Determine the [x, y] coordinate at the center of the cell enclosing the given text.  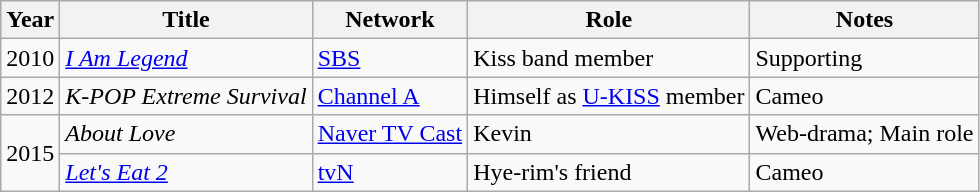
Kiss band member [609, 58]
Let's Eat 2 [186, 172]
Title [186, 20]
About Love [186, 134]
Role [609, 20]
K-POP Extreme Survival [186, 96]
Naver TV Cast [390, 134]
SBS [390, 58]
Web-drama; Main role [864, 134]
Notes [864, 20]
2015 [30, 153]
Himself as U-KISS member [609, 96]
Network [390, 20]
Supporting [864, 58]
I Am Legend [186, 58]
Hye-rim's friend [609, 172]
Channel A [390, 96]
Kevin [609, 134]
Year [30, 20]
tvN [390, 172]
2012 [30, 96]
2010 [30, 58]
